Extract the [x, y] coordinate from the center of the cell holding the provided text.  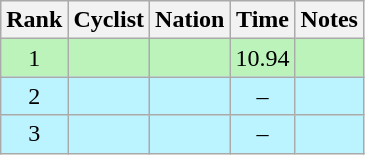
Rank [34, 20]
1 [34, 58]
10.94 [262, 58]
Cyclist [109, 20]
Time [262, 20]
Notes [329, 20]
Nation [190, 20]
3 [34, 134]
2 [34, 96]
